Return the [X, Y] coordinate for the center point of the cell that contains the specified text.  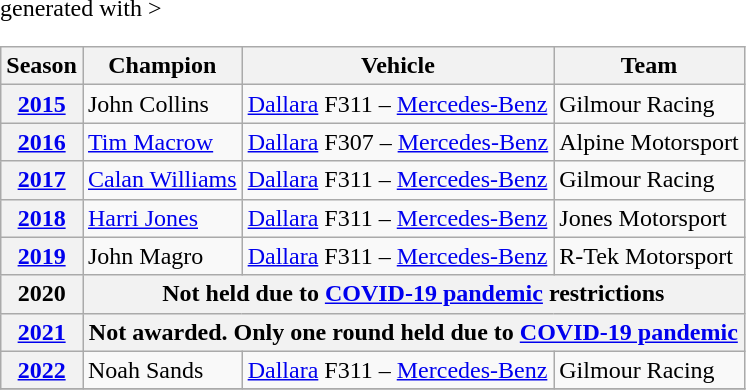
Season [42, 66]
2019 [42, 256]
Dallara F307 – Mercedes-Benz [398, 142]
2017 [42, 180]
Calan Williams [162, 180]
2021 [42, 332]
Not awarded. Only one round held due to COVID-19 pandemic [413, 332]
John Magro [162, 256]
Not held due to COVID-19 pandemic restrictions [413, 294]
2020 [42, 294]
Alpine Motorsport [649, 142]
2022 [42, 370]
John Collins [162, 104]
Jones Motorsport [649, 218]
Team [649, 66]
Noah Sands [162, 370]
2015 [42, 104]
Champion [162, 66]
2016 [42, 142]
Tim Macrow [162, 142]
2018 [42, 218]
R-Tek Motorsport [649, 256]
Harri Jones [162, 218]
Vehicle [398, 66]
